Detect which cell encompasses the target text, then output its [x, y] center coordinate. 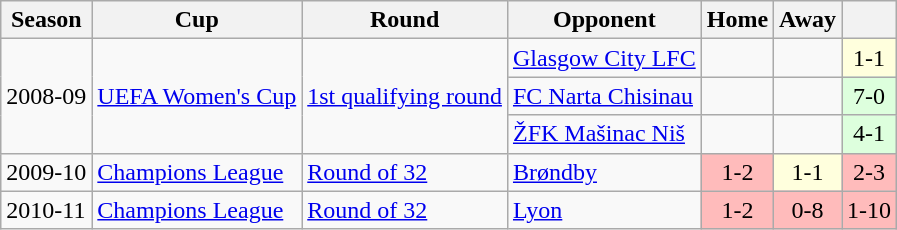
UEFA Women's Cup [197, 96]
ŽFK Mašinac Niš [604, 134]
0-8 [808, 210]
4-1 [870, 134]
Opponent [604, 20]
Glasgow City LFC [604, 58]
Season [46, 20]
FC Narta Chisinau [604, 96]
2-3 [870, 172]
Home [737, 20]
7-0 [870, 96]
Cup [197, 20]
2010-11 [46, 210]
1st qualifying round [405, 96]
2009-10 [46, 172]
1-10 [870, 210]
2008-09 [46, 96]
Lyon [604, 210]
Brøndby [604, 172]
Away [808, 20]
Round [405, 20]
